Identify which cell holds the provided text, then report its [x, y] central coordinate. 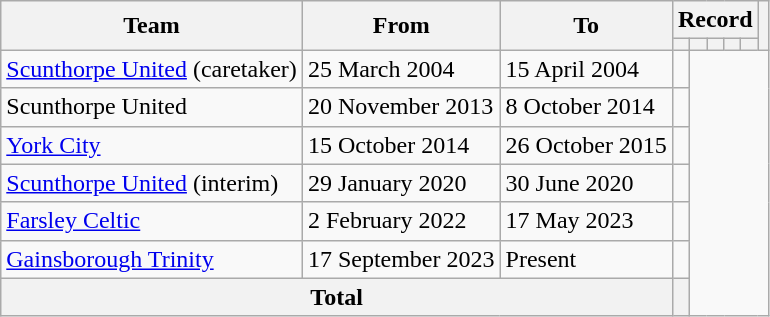
17 September 2023 [401, 259]
Total [337, 297]
26 October 2015 [586, 145]
York City [152, 145]
Record [715, 20]
Farsley Celtic [152, 221]
20 November 2013 [401, 107]
Scunthorpe United (interim) [152, 183]
29 January 2020 [401, 183]
Scunthorpe United (caretaker) [152, 69]
15 April 2004 [586, 69]
15 October 2014 [401, 145]
Present [586, 259]
From [401, 26]
To [586, 26]
Gainsborough Trinity [152, 259]
30 June 2020 [586, 183]
8 October 2014 [586, 107]
Team [152, 26]
2 February 2022 [401, 221]
25 March 2004 [401, 69]
Scunthorpe United [152, 107]
17 May 2023 [586, 221]
